Output the [x, y] coordinate of the center of the cell containing the given text.  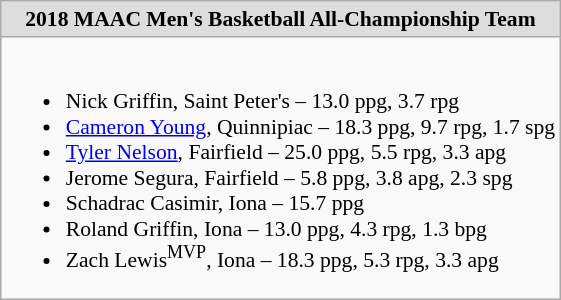
2018 MAAC Men's Basketball All-Championship Team [280, 19]
